Capture the cell that displays the provided text and extract its [X, Y] central coordinate. 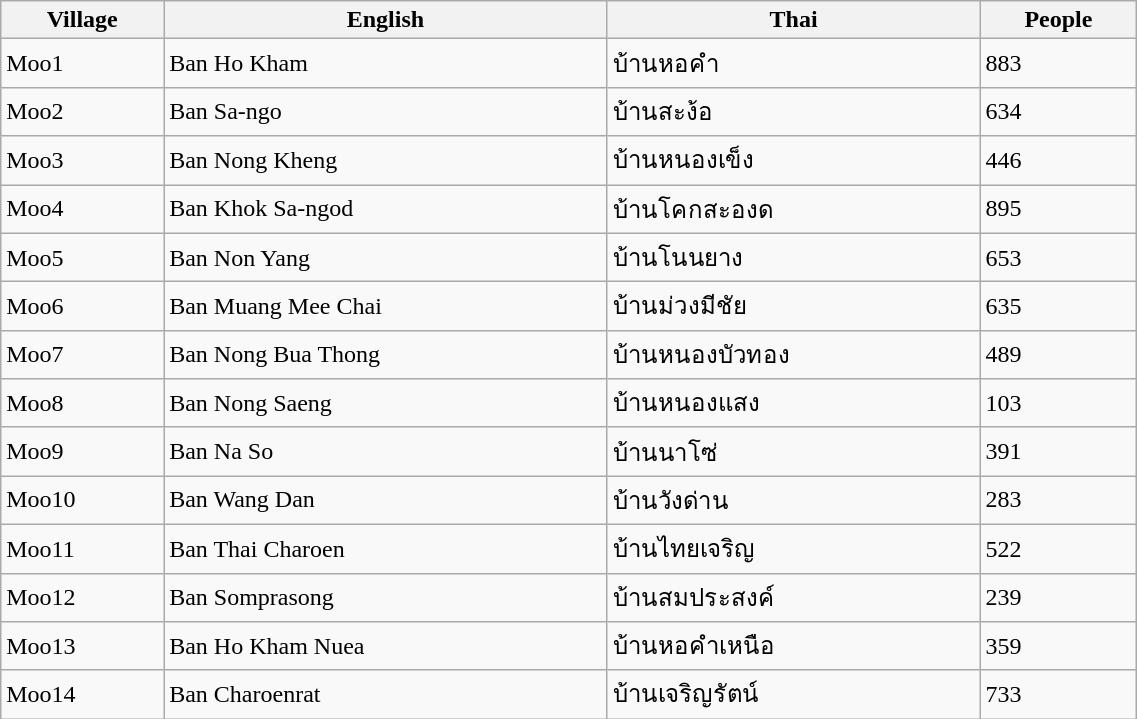
Moo9 [82, 452]
บ้านหนองเข็ง [794, 160]
Ban Ho Kham Nuea [386, 646]
239 [1058, 598]
883 [1058, 64]
446 [1058, 160]
Ban Nong Saeng [386, 404]
บ้านหอคำ [794, 64]
บ้านเจริญรัตน์ [794, 694]
Moo5 [82, 258]
บ้านหนองแสง [794, 404]
Ban Khok Sa-ngod [386, 208]
Ban Thai Charoen [386, 548]
Moo2 [82, 112]
People [1058, 20]
Moo7 [82, 354]
Ban Muang Mee Chai [386, 306]
489 [1058, 354]
Moo1 [82, 64]
Ban Somprasong [386, 598]
บ้านโคกสะองด [794, 208]
895 [1058, 208]
บ้านวังด่าน [794, 500]
634 [1058, 112]
391 [1058, 452]
บ้านโนนยาง [794, 258]
บ้านนาโซ่ [794, 452]
Ban Ho Kham [386, 64]
Thai [794, 20]
Ban Charoenrat [386, 694]
733 [1058, 694]
653 [1058, 258]
103 [1058, 404]
Moo12 [82, 598]
Moo11 [82, 548]
Moo13 [82, 646]
Ban Na So [386, 452]
Ban Sa-ngo [386, 112]
บ้านหนองบัวทอง [794, 354]
Village [82, 20]
Moo6 [82, 306]
Moo8 [82, 404]
Ban Non Yang [386, 258]
Moo4 [82, 208]
359 [1058, 646]
บ้านม่วงมีชัย [794, 306]
Moo14 [82, 694]
Ban Wang Dan [386, 500]
บ้านสะง้อ [794, 112]
Ban Nong Kheng [386, 160]
บ้านสมประสงค์ [794, 598]
บ้านหอคำเหนือ [794, 646]
Ban Nong Bua Thong [386, 354]
Moo10 [82, 500]
283 [1058, 500]
English [386, 20]
635 [1058, 306]
บ้านไทยเจริญ [794, 548]
522 [1058, 548]
Moo3 [82, 160]
